Return (x, y) of the center of cell containing provided text 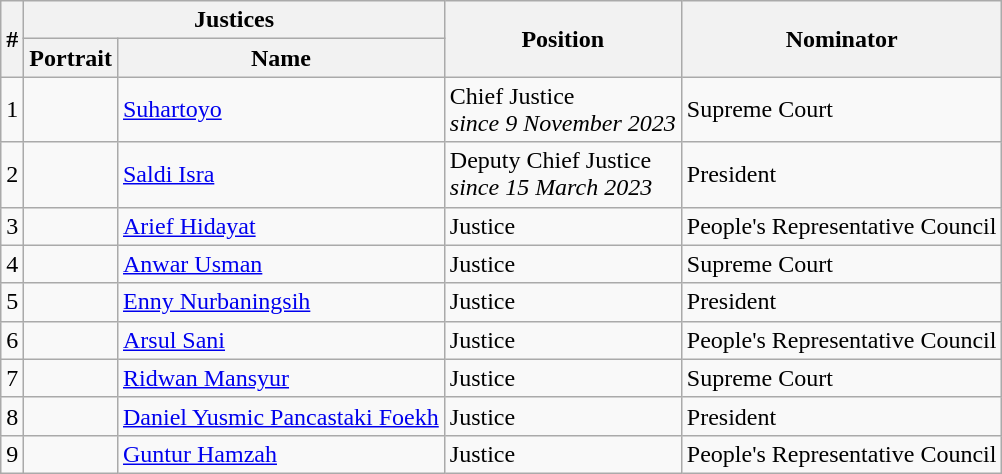
Chief Justicesince 9 November 2023 (562, 110)
4 (12, 264)
Arief Hidayat (280, 226)
5 (12, 302)
Nominator (842, 39)
Name (280, 58)
3 (12, 226)
Ridwan Mansyur (280, 378)
# (12, 39)
Suhartoyo (280, 110)
7 (12, 378)
Portrait (71, 58)
Position (562, 39)
Arsul Sani (280, 340)
Enny Nurbaningsih (280, 302)
Saldi Isra (280, 174)
Justices (234, 20)
Guntur Hamzah (280, 454)
Deputy Chief Justicesince 15 March 2023 (562, 174)
2 (12, 174)
8 (12, 416)
Daniel Yusmic Pancastaki Foekh (280, 416)
Anwar Usman (280, 264)
6 (12, 340)
9 (12, 454)
1 (12, 110)
